Capture the cell that displays the provided text and extract its [X, Y] central coordinate. 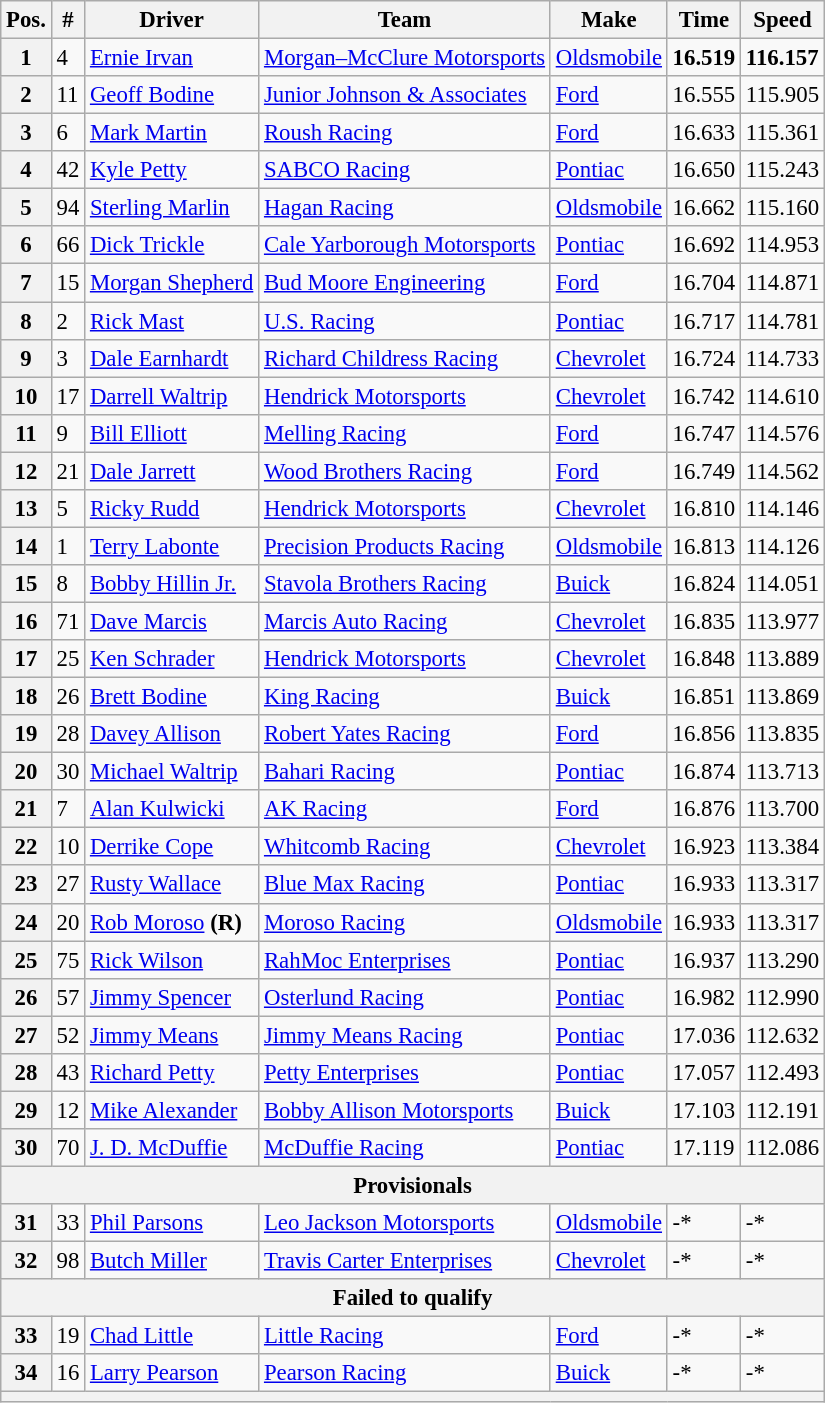
Terry Labonte [172, 546]
31 [26, 1223]
16.876 [704, 809]
16.835 [704, 621]
112.990 [783, 997]
Blue Max Racing [405, 885]
32 [26, 1261]
16.856 [704, 734]
Richard Petty [172, 1073]
Pearson Racing [405, 1373]
115.243 [783, 170]
Derrike Cope [172, 847]
Cale Yarborough Motorsports [405, 245]
16.692 [704, 245]
94 [68, 208]
16.555 [704, 95]
16.519 [704, 58]
Rick Mast [172, 321]
Geoff Bodine [172, 95]
RahMoc Enterprises [405, 960]
Alan Kulwicki [172, 809]
52 [68, 1035]
Brett Bodine [172, 697]
McDuffie Racing [405, 1148]
23 [26, 885]
17.103 [704, 1110]
24 [26, 922]
Dale Earnhardt [172, 358]
Ken Schrader [172, 659]
Whitcomb Racing [405, 847]
114.562 [783, 471]
Larry Pearson [172, 1373]
29 [26, 1110]
Sterling Marlin [172, 208]
112.191 [783, 1110]
114.610 [783, 396]
114.126 [783, 546]
16.633 [704, 133]
22 [26, 847]
Failed to qualify [413, 1298]
Pos. [26, 20]
Stavola Brothers Racing [405, 584]
Morgan Shepherd [172, 283]
17.036 [704, 1035]
112.493 [783, 1073]
16.851 [704, 697]
114.953 [783, 245]
Team [405, 20]
Petty Enterprises [405, 1073]
Rusty Wallace [172, 885]
113.700 [783, 809]
Ricky Rudd [172, 509]
Jimmy Spencer [172, 997]
16.742 [704, 396]
16.717 [704, 321]
Bobby Allison Motorsports [405, 1110]
Time [704, 20]
Travis Carter Enterprises [405, 1261]
Hagan Racing [405, 208]
Bahari Racing [405, 772]
Kyle Petty [172, 170]
16.874 [704, 772]
Jimmy Means [172, 1035]
Make [608, 20]
16.749 [704, 471]
Leo Jackson Motorsports [405, 1223]
Dale Jarrett [172, 471]
Phil Parsons [172, 1223]
16.650 [704, 170]
Darrell Waltrip [172, 396]
113.713 [783, 772]
Melling Racing [405, 433]
Mark Martin [172, 133]
14 [26, 546]
57 [68, 997]
Rob Moroso (R) [172, 922]
75 [68, 960]
Bobby Hillin Jr. [172, 584]
16.824 [704, 584]
16.937 [704, 960]
Dick Trickle [172, 245]
113.835 [783, 734]
Ernie Irvan [172, 58]
113.290 [783, 960]
# [68, 20]
Speed [783, 20]
16.724 [704, 358]
Richard Childress Racing [405, 358]
Mike Alexander [172, 1110]
113.977 [783, 621]
113.889 [783, 659]
16.747 [704, 433]
17.057 [704, 1073]
16.813 [704, 546]
16.704 [704, 283]
18 [26, 697]
Roush Racing [405, 133]
113.384 [783, 847]
116.157 [783, 58]
Rick Wilson [172, 960]
42 [68, 170]
16.662 [704, 208]
34 [26, 1373]
Junior Johnson & Associates [405, 95]
114.576 [783, 433]
Provisionals [413, 1185]
Chad Little [172, 1336]
King Racing [405, 697]
115.160 [783, 208]
112.632 [783, 1035]
Butch Miller [172, 1261]
13 [26, 509]
Davey Allison [172, 734]
98 [68, 1261]
J. D. McDuffie [172, 1148]
114.871 [783, 283]
U.S. Racing [405, 321]
70 [68, 1148]
Osterlund Racing [405, 997]
Little Racing [405, 1336]
Driver [172, 20]
113.869 [783, 697]
114.781 [783, 321]
114.146 [783, 509]
115.905 [783, 95]
16.810 [704, 509]
16.982 [704, 997]
Wood Brothers Racing [405, 471]
SABCO Racing [405, 170]
16.923 [704, 847]
AK Racing [405, 809]
Precision Products Racing [405, 546]
Bill Elliott [172, 433]
114.733 [783, 358]
71 [68, 621]
Dave Marcis [172, 621]
17.119 [704, 1148]
112.086 [783, 1148]
Bud Moore Engineering [405, 283]
Morgan–McClure Motorsports [405, 58]
Marcis Auto Racing [405, 621]
66 [68, 245]
Moroso Racing [405, 922]
43 [68, 1073]
Jimmy Means Racing [405, 1035]
Robert Yates Racing [405, 734]
16.848 [704, 659]
Michael Waltrip [172, 772]
114.051 [783, 584]
115.361 [783, 133]
